From the cell containing the given text, extract its center point as (x, y) coordinate. 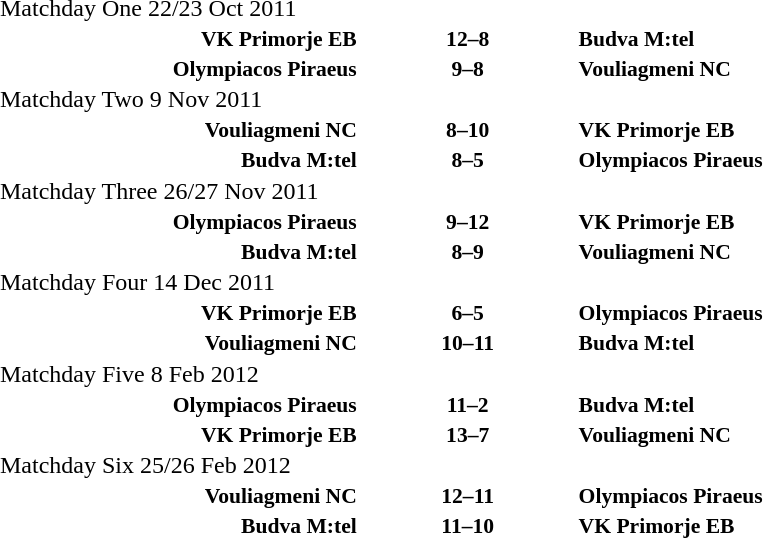
10–11 (468, 343)
12–8 (468, 38)
9–12 (468, 222)
6–5 (468, 313)
8–9 (468, 252)
8–5 (468, 160)
9–8 (468, 68)
8–10 (468, 130)
13–7 (468, 434)
12–11 (468, 496)
11–2 (468, 404)
